Return (x, y) of the center of cell containing provided text 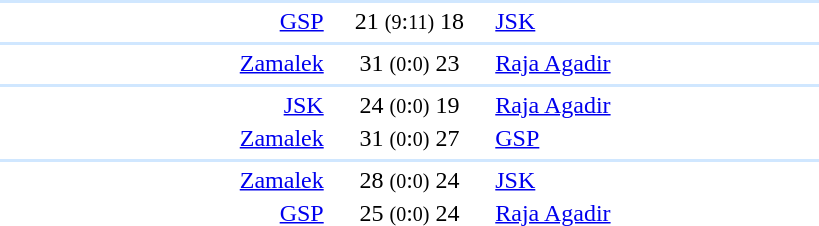
21 (9:11) 18 (410, 21)
31 (0:0) 27 (410, 138)
31 (0:0) 23 (410, 63)
24 (0:0) 19 (410, 105)
28 (0:0) 24 (410, 180)
